Return the [x, y] coordinate for the center point of the cell that contains the specified text.  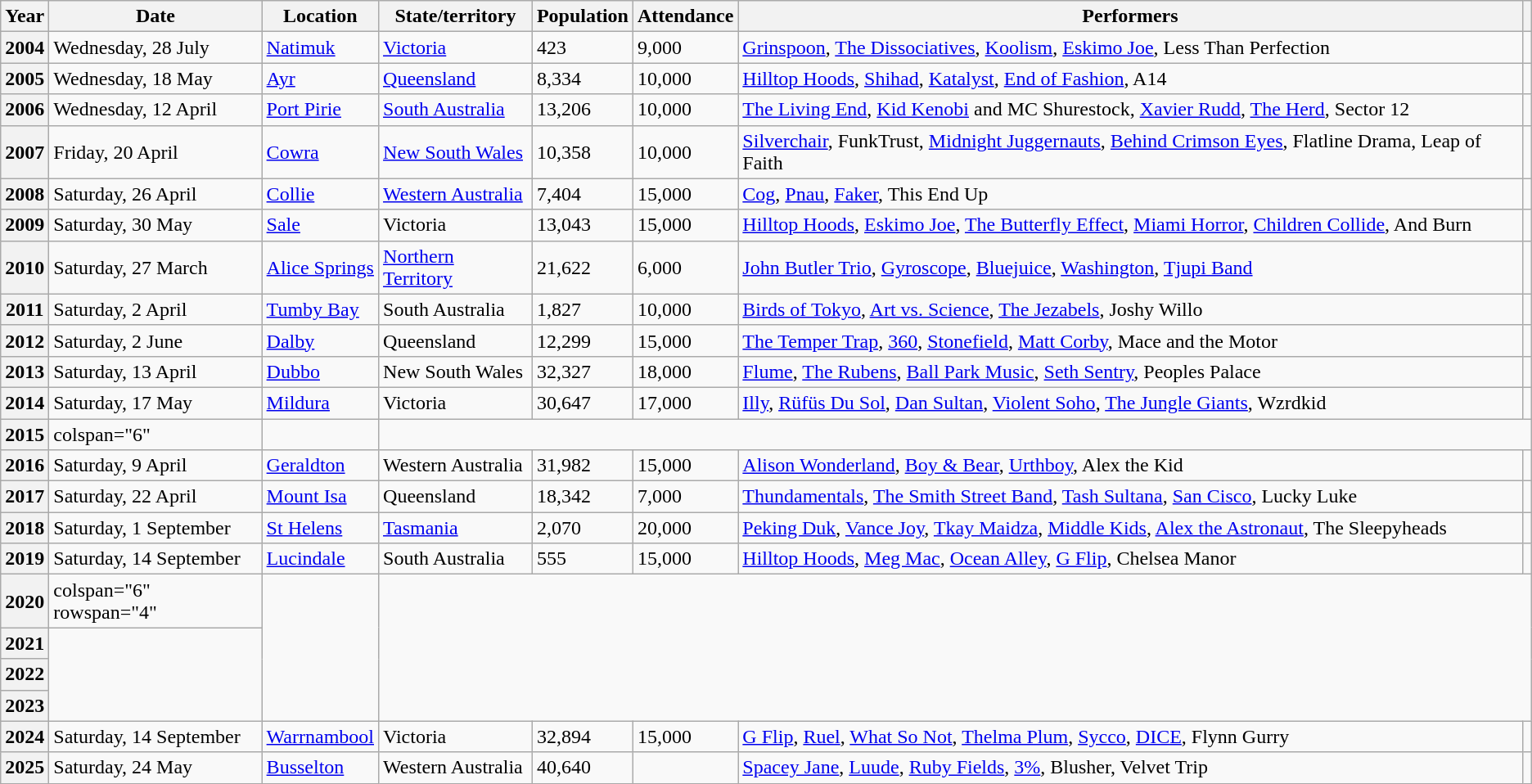
Attendance [685, 16]
Date [155, 16]
Location [320, 16]
Hilltop Hoods, Meg Mac, Ocean Alley, G Flip, Chelsea Manor [1130, 559]
7,404 [583, 194]
423 [583, 47]
Cowra [320, 152]
Spacey Jane, Luude, Ruby Fields, 3%, Blusher, Velvet Trip [1130, 768]
Busselton [320, 768]
2007 [25, 152]
Saturday, 2 June [155, 340]
Alice Springs [320, 267]
Geraldton [320, 466]
Cog, Pnau, Faker, This End Up [1130, 194]
21,622 [583, 267]
Tasmania [456, 528]
10,358 [583, 152]
1,827 [583, 309]
State/territory [456, 16]
Hilltop Hoods, Shihad, Katalyst, End of Fashion, A14 [1130, 79]
Sale [320, 225]
Grinspoon, The Dissociatives, Koolism, Eskimo Joe, Less Than Perfection [1130, 47]
2018 [25, 528]
2022 [25, 674]
Silverchair, FunkTrust, Midnight Juggernauts, Behind Crimson Eyes, Flatline Drama, Leap of Faith [1130, 152]
32,327 [583, 372]
Port Pirie [320, 110]
Saturday, 1 September [155, 528]
555 [583, 559]
John Butler Trio, Gyroscope, Bluejuice, Washington, Tjupi Band [1130, 267]
2016 [25, 466]
30,647 [583, 403]
2023 [25, 705]
Year [25, 16]
40,640 [583, 768]
Saturday, 26 April [155, 194]
colspan="6" [155, 435]
Ayr [320, 79]
Saturday, 30 May [155, 225]
32,894 [583, 737]
Alison Wonderland, Boy & Bear, Urthboy, Alex the Kid [1130, 466]
Natimuk [320, 47]
Birds of Tokyo, Art vs. Science, The Jezabels, Joshy Willo [1130, 309]
7,000 [685, 497]
Performers [1130, 16]
Peking Duk, Vance Joy, Tkay Maidza, Middle Kids, Alex the Astronaut, The Sleepyheads [1130, 528]
Wednesday, 18 May [155, 79]
2009 [25, 225]
Saturday, 27 March [155, 267]
Wednesday, 28 July [155, 47]
Northern Territory [456, 267]
2006 [25, 110]
Illy, Rüfüs Du Sol, Dan Sultan, Violent Soho, The Jungle Giants, Wzrdkid [1130, 403]
Mildura [320, 403]
Saturday, 17 May [155, 403]
8,334 [583, 79]
2004 [25, 47]
2005 [25, 79]
Population [583, 16]
2020 [25, 601]
Flume, The Rubens, Ball Park Music, Seth Sentry, Peoples Palace [1130, 372]
9,000 [685, 47]
13,206 [583, 110]
Hilltop Hoods, Eskimo Joe, The Butterfly Effect, Miami Horror, Children Collide, And Burn [1130, 225]
2019 [25, 559]
Lucindale [320, 559]
G Flip, Ruel, What So Not, Thelma Plum, Sycco, DICE, Flynn Gurry [1130, 737]
2015 [25, 435]
2,070 [583, 528]
13,043 [583, 225]
17,000 [685, 403]
Saturday, 9 April [155, 466]
18,000 [685, 372]
The Temper Trap, 360, Stonefield, Matt Corby, Mace and the Motor [1130, 340]
Friday, 20 April [155, 152]
12,299 [583, 340]
2008 [25, 194]
2011 [25, 309]
The Living End, Kid Kenobi and MC Shurestock, Xavier Rudd, The Herd, Sector 12 [1130, 110]
Dalby [320, 340]
6,000 [685, 267]
colspan="6" rowspan="4" [155, 601]
2012 [25, 340]
18,342 [583, 497]
St Helens [320, 528]
Saturday, 2 April [155, 309]
Mount Isa [320, 497]
2017 [25, 497]
Saturday, 22 April [155, 497]
2010 [25, 267]
Saturday, 24 May [155, 768]
2025 [25, 768]
Dubbo [320, 372]
Thundamentals, The Smith Street Band, Tash Sultana, San Cisco, Lucky Luke [1130, 497]
Wednesday, 12 April [155, 110]
2014 [25, 403]
Saturday, 13 April [155, 372]
Warrnambool [320, 737]
2024 [25, 737]
2021 [25, 643]
Collie [320, 194]
2013 [25, 372]
20,000 [685, 528]
Tumby Bay [320, 309]
31,982 [583, 466]
